Extract the (X, Y) coordinate from the center of the cell holding the provided text.  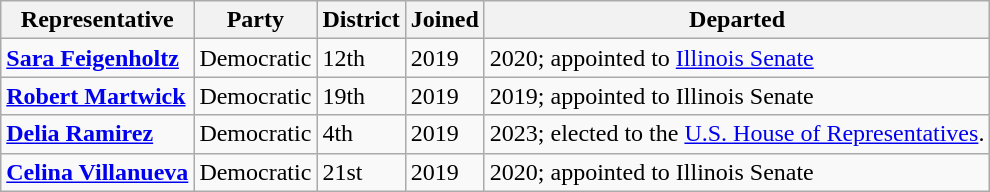
Representative (98, 20)
Delia Ramirez (98, 134)
2023; elected to the U.S. House of Representatives. (737, 134)
2019; appointed to Illinois Senate (737, 96)
Celina Villanueva (98, 172)
District (361, 20)
4th (361, 134)
Party (256, 20)
21st (361, 172)
Joined (444, 20)
Robert Martwick (98, 96)
12th (361, 58)
Departed (737, 20)
19th (361, 96)
Sara Feigenholtz (98, 58)
